For the text-containing cell, return its midpoint in [X, Y] coordinate format. 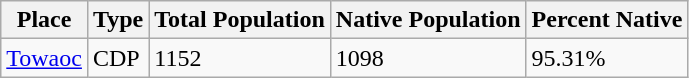
Towaoc [44, 58]
Percent Native [607, 20]
Total Population [240, 20]
1152 [240, 58]
CDP [118, 58]
1098 [428, 58]
Place [44, 20]
Type [118, 20]
95.31% [607, 58]
Native Population [428, 20]
